Scan for the cell matching the given text and deliver its [X, Y] coordinate at center. 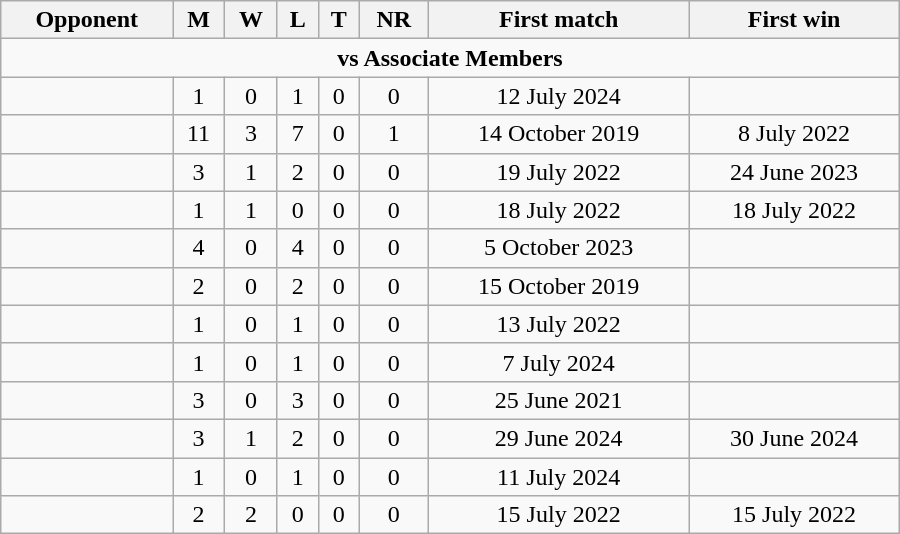
29 June 2024 [558, 438]
25 June 2021 [558, 400]
NR [394, 20]
Opponent [87, 20]
30 June 2024 [794, 438]
11 July 2024 [558, 477]
15 October 2019 [558, 286]
19 July 2022 [558, 172]
T [338, 20]
7 [298, 134]
M [199, 20]
W [250, 20]
12 July 2024 [558, 96]
First win [794, 20]
7 July 2024 [558, 362]
14 October 2019 [558, 134]
13 July 2022 [558, 324]
11 [199, 134]
vs Associate Members [450, 58]
L [298, 20]
8 July 2022 [794, 134]
First match [558, 20]
24 June 2023 [794, 172]
5 October 2023 [558, 248]
